Provide the (x, y) coordinate of the cell's center where the given text is located.  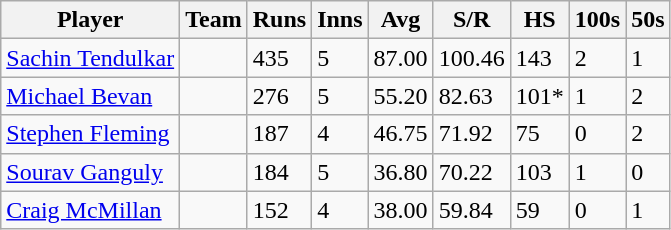
276 (279, 96)
HS (540, 20)
59 (540, 210)
Avg (400, 20)
36.80 (400, 172)
55.20 (400, 96)
187 (279, 134)
Stephen Fleming (90, 134)
103 (540, 172)
435 (279, 58)
Inns (340, 20)
100s (597, 20)
Player (90, 20)
38.00 (400, 210)
50s (648, 20)
Sourav Ganguly (90, 172)
87.00 (400, 58)
Michael Bevan (90, 96)
70.22 (472, 172)
152 (279, 210)
143 (540, 58)
71.92 (472, 134)
184 (279, 172)
101* (540, 96)
59.84 (472, 210)
Craig McMillan (90, 210)
100.46 (472, 58)
75 (540, 134)
S/R (472, 20)
Runs (279, 20)
Sachin Tendulkar (90, 58)
82.63 (472, 96)
Team (214, 20)
46.75 (400, 134)
